Detect which cell encompasses the target text, then output its [X, Y] center coordinate. 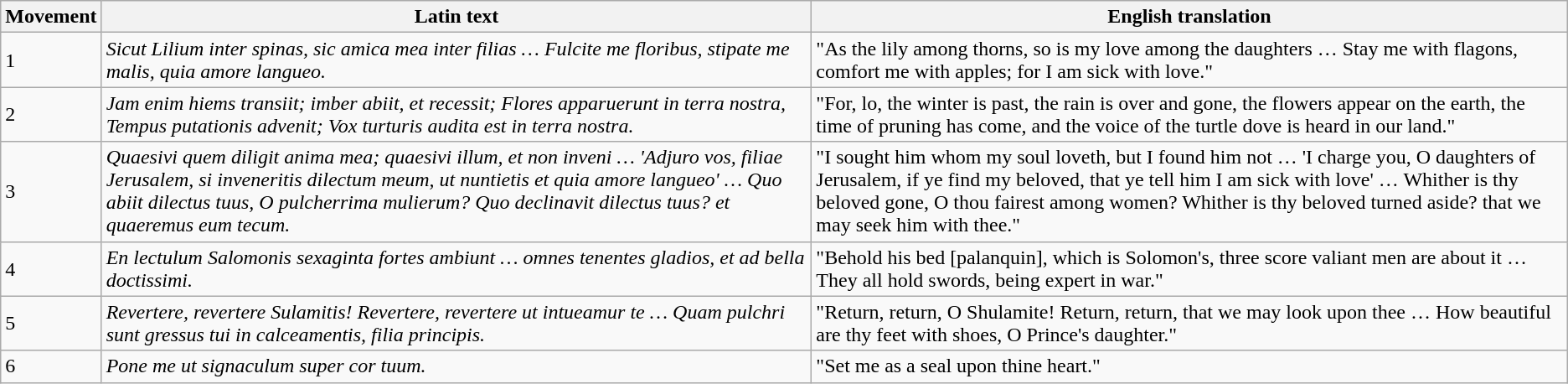
Revertere, revertere Sulamitis! Revertere, revertere ut intueamur te … Quam pulchri sunt gressus tui in calceamentis, filia principis. [456, 324]
"As the lily among thorns, so is my love among the daughters … Stay me with flagons, comfort me with apples; for I am sick with love." [1189, 60]
1 [51, 60]
English translation [1189, 17]
"Return, return, O Shulamite! Return, return, that we may look upon thee … How beautiful are thy feet with shoes, O Prince's daughter." [1189, 324]
6 [51, 366]
En lectulum Salomonis sexaginta fortes ambiunt … omnes tenentes gladios, et ad bella doctissimi. [456, 268]
Pone me ut signaculum super cor tuum. [456, 366]
2 [51, 114]
4 [51, 268]
"Behold his bed [palanquin], which is Solomon's, three score valiant men are about it … They all hold swords, being expert in war." [1189, 268]
5 [51, 324]
3 [51, 191]
Sicut Lilium inter spinas, sic amica mea inter filias … Fulcite me floribus, stipate me malis, quia amore langueo. [456, 60]
Latin text [456, 17]
Movement [51, 17]
"Set me as a seal upon thine heart." [1189, 366]
